Capture the cell that displays the provided text and extract its [X, Y] central coordinate. 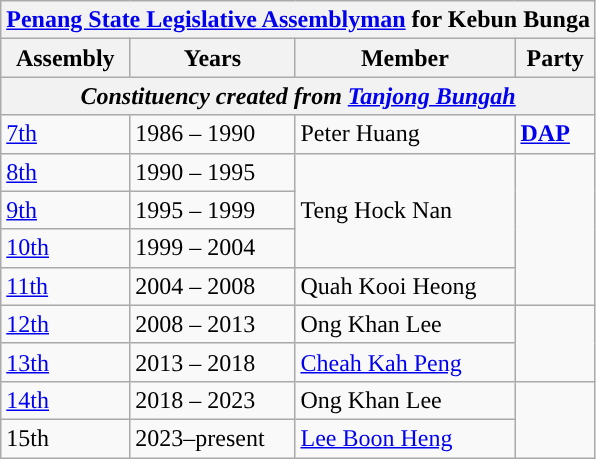
14th [66, 400]
Years [212, 58]
2018 – 2023 [212, 400]
Quah Kooi Heong [405, 286]
12th [66, 324]
DAP [555, 134]
Lee Boon Heng [405, 438]
2008 – 2013 [212, 324]
Cheah Kah Peng [405, 362]
1986 – 1990 [212, 134]
2023–present [212, 438]
Teng Hock Nan [405, 210]
8th [66, 172]
7th [66, 134]
1990 – 1995 [212, 172]
Party [555, 58]
Constituency created from Tanjong Bungah [298, 96]
9th [66, 210]
2004 – 2008 [212, 286]
11th [66, 286]
10th [66, 248]
Penang State Legislative Assemblyman for Kebun Bunga [298, 20]
Assembly [66, 58]
Member [405, 58]
13th [66, 362]
1999 – 2004 [212, 248]
2013 – 2018 [212, 362]
1995 – 1999 [212, 210]
15th [66, 438]
Peter Huang [405, 134]
